From the cell containing the given text, extract its center point as [X, Y] coordinate. 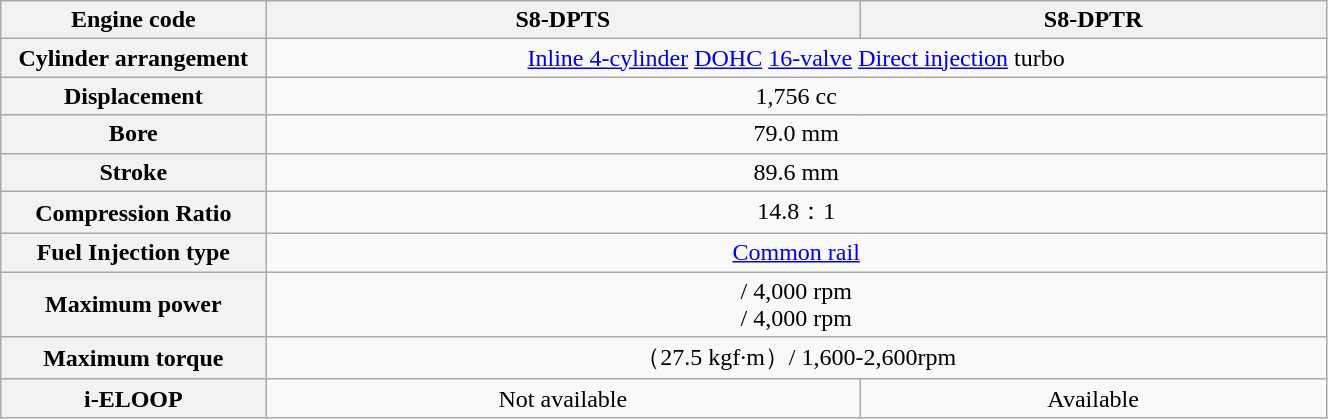
79.0 mm [796, 134]
Compression Ratio [134, 212]
Maximum power [134, 304]
Bore [134, 134]
Maximum torque [134, 358]
1,756 cc [796, 96]
/ 4,000 rpm / 4,000 rpm [796, 304]
Fuel Injection type [134, 253]
Engine code [134, 20]
S8-DPTS [563, 20]
S8-DPTR [1094, 20]
89.6 mm [796, 172]
Inline 4-cylinder DOHC 16-valve Direct injection turbo [796, 58]
Stroke [134, 172]
Common rail [796, 253]
Displacement [134, 96]
Cylinder arrangement [134, 58]
Available [1094, 398]
14.8：1 [796, 212]
i-ELOOP [134, 398]
（27.5 kgf·m）/ 1,600-2,600rpm [796, 358]
Not available [563, 398]
